Output the (x, y) coordinate of the center of the cell containing the given text.  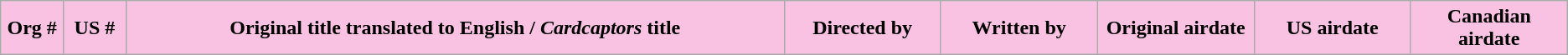
Written by (1019, 28)
US # (95, 28)
US airdate (1332, 28)
Original title translated to English / Cardcaptors title (455, 28)
Directed by (863, 28)
Canadian airdate (1489, 28)
Org # (32, 28)
Original airdate (1176, 28)
